Extract the (X, Y) coordinate from the center of the cell holding the provided text.  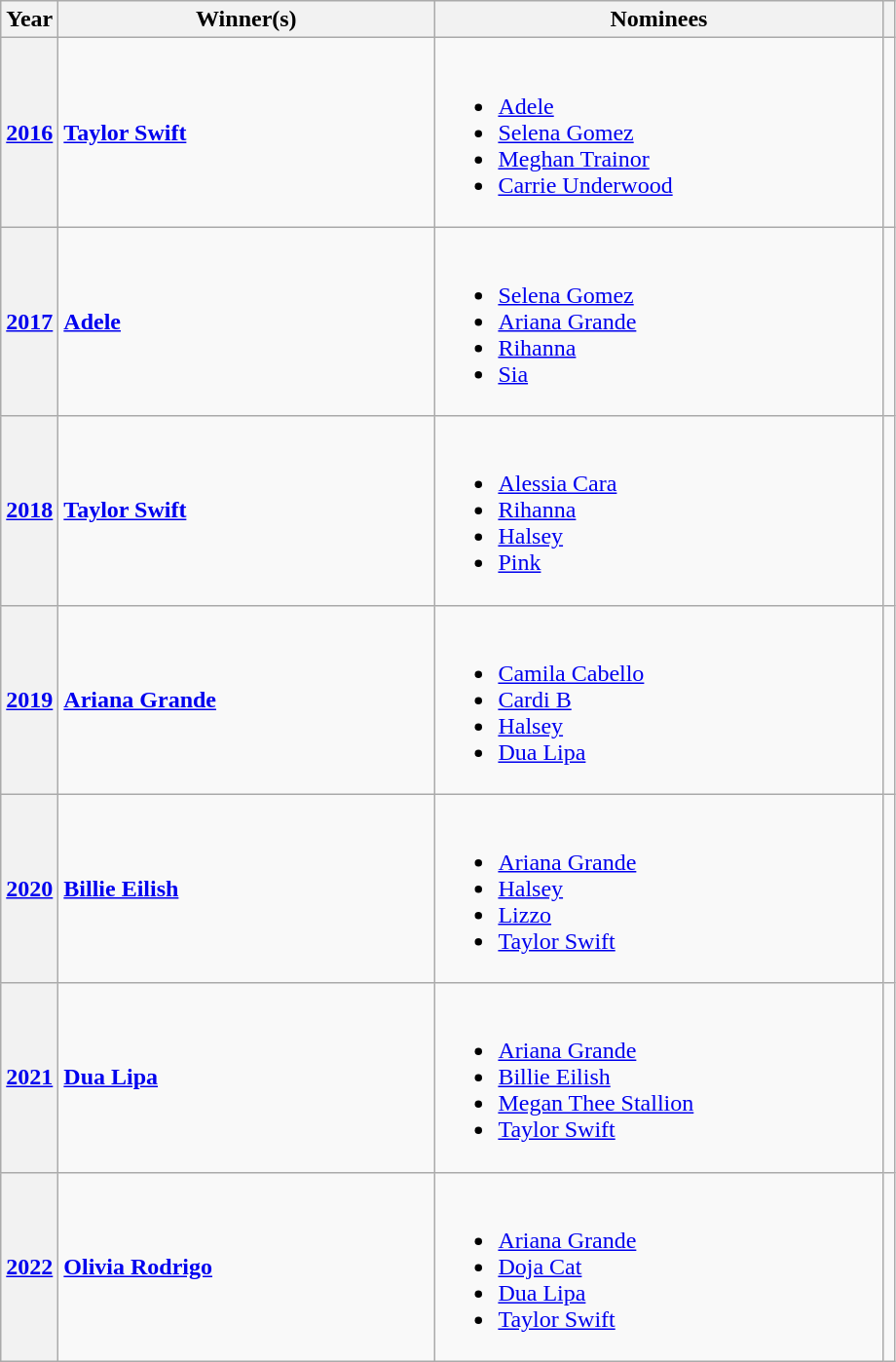
Adele (246, 322)
Adele Selena Gomez Meghan Trainor Carrie Underwood (658, 132)
Camila Cabello Cardi B Halsey Dua Lipa (658, 700)
Year (29, 19)
2019 (29, 700)
Ariana Grande Billie Eilish Megan Thee Stallion Taylor Swift (658, 1078)
2020 (29, 889)
Billie Eilish (246, 889)
Ariana Grande (246, 700)
Winner(s) (246, 19)
2017 (29, 322)
Selena Gomez Ariana Grande Rihanna Sia (658, 322)
2022 (29, 1267)
Alessia Cara Rihanna Halsey Pink (658, 511)
Olivia Rodrigo (246, 1267)
Dua Lipa (246, 1078)
Nominees (658, 19)
Ariana Grande Doja Cat Dua Lipa Taylor Swift (658, 1267)
2018 (29, 511)
2016 (29, 132)
2021 (29, 1078)
Ariana Grande Halsey Lizzo Taylor Swift (658, 889)
